For the text-containing cell, return its midpoint in (x, y) coordinate format. 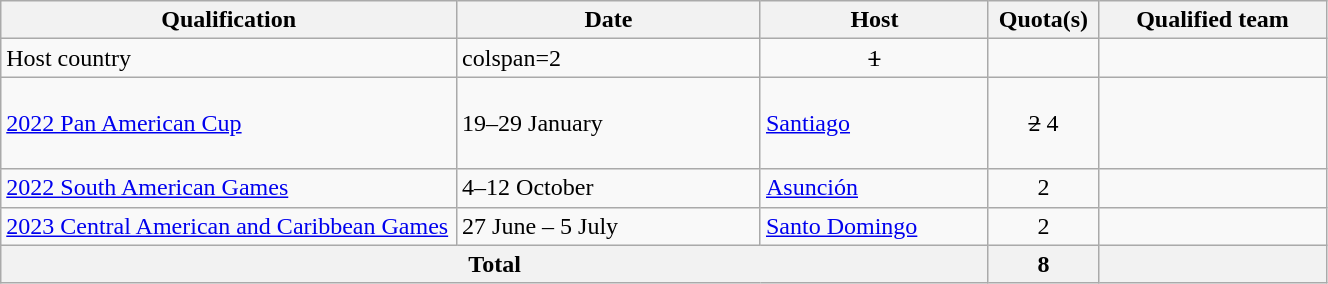
4–12 October (609, 188)
Santiago (874, 123)
Host (874, 20)
2022 South American Games (229, 188)
Qualified team (1212, 20)
19–29 January (609, 123)
2 4 (1043, 123)
Asunción (874, 188)
colspan=2 (609, 58)
Quota(s) (1043, 20)
8 (1043, 264)
Santo Domingo (874, 226)
27 June – 5 July (609, 226)
Date (609, 20)
2023 Central American and Caribbean Games (229, 226)
2022 Pan American Cup (229, 123)
1 (874, 58)
Host country (229, 58)
Total (495, 264)
Qualification (229, 20)
